Locate the cell with the specified text and output its (x, y) center coordinate. 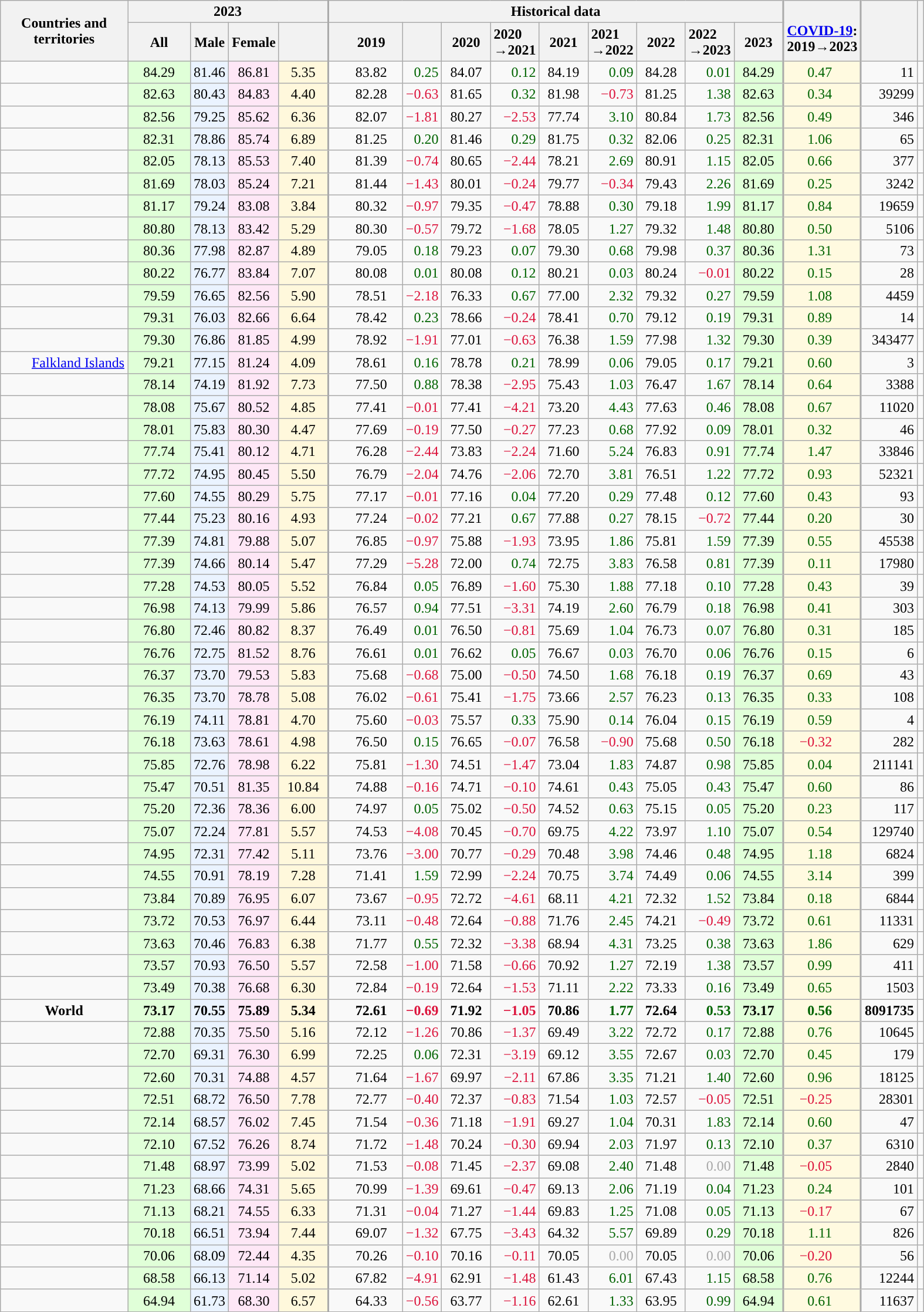
67 (889, 1211)
1.32 (710, 340)
282 (889, 742)
77.81 (254, 831)
−0.25 (823, 1100)
−1.81 (422, 117)
Female (254, 42)
72.19 (661, 965)
76.57 (365, 608)
61.73 (210, 1300)
73.25 (661, 943)
28301 (889, 1100)
2840 (889, 1166)
68.21 (210, 1211)
72.61 (365, 1010)
69.61 (466, 1189)
5.83 (303, 675)
3.10 (612, 117)
72.25 (365, 1055)
−0.03 (422, 720)
78.88 (563, 206)
−0.29 (515, 854)
3.14 (823, 876)
−1.75 (515, 698)
71.58 (466, 965)
76.70 (661, 653)
33846 (889, 452)
6.44 (303, 921)
52321 (889, 474)
2021→2022 (612, 42)
81.65 (466, 94)
77.23 (563, 430)
75.90 (563, 720)
71.18 (466, 1122)
−2.37 (515, 1166)
70.26 (365, 1256)
84.28 (661, 72)
78.15 (661, 519)
80.05 (254, 586)
2.22 (612, 988)
75.69 (563, 630)
73.95 (563, 541)
71.97 (661, 1144)
78.19 (254, 876)
−1.43 (422, 184)
80.14 (254, 563)
−0.02 (422, 519)
75.60 (365, 720)
0.21 (515, 363)
5.90 (303, 295)
−2.04 (422, 474)
−0.81 (515, 630)
71.60 (563, 452)
0.54 (823, 831)
75.43 (563, 385)
411 (889, 965)
−2.53 (515, 117)
5.11 (303, 854)
6.22 (303, 765)
68.97 (210, 1166)
1.22 (710, 474)
−0.72 (710, 519)
4.71 (303, 452)
6.01 (612, 1278)
71.77 (365, 943)
64.32 (563, 1233)
−0.17 (823, 1211)
1.10 (710, 831)
74.21 (661, 921)
79.77 (563, 184)
−3.38 (515, 943)
74.49 (661, 876)
79.98 (661, 251)
77.20 (563, 496)
67.75 (466, 1233)
68.94 (563, 943)
−4.91 (422, 1278)
−0.70 (515, 831)
7.07 (303, 273)
5.29 (303, 228)
4.47 (303, 430)
78.41 (563, 318)
−0.74 (422, 161)
47 (889, 1122)
211141 (889, 765)
0.88 (422, 385)
3 (889, 363)
2.57 (612, 698)
1.47 (823, 452)
3.98 (612, 854)
−0.27 (515, 430)
346 (889, 117)
−1.93 (515, 541)
0.64 (823, 385)
4.35 (303, 1256)
−0.69 (422, 1010)
83.84 (254, 273)
74.51 (466, 765)
6.57 (303, 1300)
79.24 (210, 206)
71.41 (365, 876)
1.06 (823, 139)
0.89 (823, 318)
80.91 (661, 161)
−1.68 (515, 228)
78.81 (254, 720)
70.89 (210, 898)
−2.06 (515, 474)
69.31 (210, 1055)
−1.39 (422, 1189)
7.73 (303, 385)
62.61 (563, 1300)
4.22 (612, 831)
All (160, 42)
1.73 (710, 117)
76.95 (254, 898)
6824 (889, 854)
5.07 (303, 541)
78.92 (365, 340)
77.92 (661, 430)
66.13 (210, 1278)
0.48 (710, 854)
75.57 (466, 720)
117 (889, 809)
63.95 (661, 1300)
6.99 (303, 1055)
−0.04 (422, 1211)
−0.16 (422, 787)
−1.53 (515, 988)
75.88 (466, 541)
1.18 (823, 854)
826 (889, 1233)
4.70 (303, 720)
3.22 (612, 1033)
78.05 (563, 228)
71.27 (466, 1211)
2021 (563, 42)
0.63 (612, 809)
−0.95 (422, 898)
74.76 (466, 474)
108 (889, 698)
0.74 (515, 563)
−0.36 (422, 1122)
69.97 (466, 1077)
82.28 (365, 94)
76.62 (466, 653)
3242 (889, 184)
0.84 (823, 206)
76.89 (466, 586)
4459 (889, 295)
−5.28 (422, 563)
74.61 (563, 787)
85.74 (254, 139)
5.47 (303, 563)
81.24 (254, 363)
−0.73 (612, 94)
46 (889, 430)
61.43 (563, 1278)
80.24 (661, 273)
0.81 (710, 563)
4.09 (303, 363)
70.24 (466, 1144)
1.77 (612, 1010)
−0.68 (422, 675)
74.50 (563, 675)
80.01 (466, 184)
77.18 (661, 586)
−0.20 (823, 1256)
82.66 (254, 318)
72.24 (210, 831)
1.40 (710, 1077)
81.92 (254, 385)
68.72 (210, 1100)
−4.21 (515, 407)
77.15 (210, 363)
0.69 (823, 675)
11637 (889, 1300)
80.82 (254, 630)
76.49 (365, 630)
79.35 (466, 206)
69.27 (563, 1122)
−1.37 (515, 1033)
76.33 (466, 295)
72.46 (210, 630)
0.11 (823, 563)
185 (889, 630)
71.21 (661, 1077)
−0.88 (515, 921)
0.93 (823, 474)
377 (889, 161)
7.40 (303, 161)
2.45 (612, 921)
71.14 (254, 1278)
73.76 (365, 854)
1.52 (710, 898)
2020→2021 (515, 42)
11020 (889, 407)
18125 (889, 1077)
Countries andterritories (65, 31)
72.76 (210, 765)
0.66 (823, 161)
−0.34 (612, 184)
−0.08 (422, 1166)
0.30 (612, 206)
76.47 (661, 385)
7.21 (303, 184)
76.86 (210, 340)
5.52 (303, 586)
74.13 (210, 608)
−1.00 (422, 965)
0.70 (612, 318)
39299 (889, 94)
75.00 (466, 675)
−3.43 (515, 1233)
1.48 (710, 228)
74.71 (466, 787)
81.85 (254, 340)
81.75 (563, 139)
63.77 (466, 1300)
0.65 (823, 988)
67.52 (210, 1144)
75.30 (563, 586)
77.16 (466, 496)
74.11 (210, 720)
78.42 (365, 318)
69.13 (563, 1189)
82.87 (254, 251)
4.93 (303, 519)
43 (889, 675)
2022 (661, 42)
70.91 (210, 876)
73.20 (563, 407)
72.44 (254, 1256)
8091735 (889, 1010)
1.67 (710, 385)
0.10 (710, 586)
1.25 (612, 1211)
74.81 (210, 541)
83.82 (365, 72)
2.03 (612, 1144)
85.62 (254, 117)
78.51 (365, 295)
73.11 (365, 921)
0.24 (823, 1189)
3.81 (612, 474)
71.64 (365, 1077)
75.89 (254, 1010)
−0.61 (422, 698)
73.66 (563, 698)
84.83 (254, 94)
71.19 (661, 1189)
−0.49 (710, 921)
10645 (889, 1033)
70.99 (365, 1189)
0.96 (823, 1077)
78.03 (210, 184)
71.08 (661, 1211)
78.99 (563, 363)
0.34 (823, 94)
2.60 (612, 608)
3.74 (612, 876)
−1.67 (422, 1077)
80.65 (466, 161)
4.21 (612, 898)
5.34 (303, 1010)
79.12 (661, 318)
76.30 (254, 1055)
6.30 (303, 988)
6.07 (303, 898)
−1.16 (515, 1300)
5.65 (303, 1189)
68.30 (254, 1300)
73.67 (365, 898)
39 (889, 586)
11 (889, 72)
76.73 (661, 630)
4.89 (303, 251)
69.94 (563, 1144)
1.99 (710, 206)
70.55 (210, 1010)
73.97 (661, 831)
70.46 (210, 943)
73.99 (254, 1166)
0.56 (823, 1010)
76.85 (365, 541)
76.26 (254, 1144)
79.18 (661, 206)
77.51 (466, 608)
71.76 (563, 921)
74.31 (254, 1189)
72.37 (466, 1100)
77.29 (365, 563)
70.51 (210, 787)
179 (889, 1055)
68.66 (210, 1189)
74.87 (661, 765)
70.75 (563, 876)
−4.08 (422, 831)
81.35 (254, 787)
−3.19 (515, 1055)
70.92 (563, 965)
68.11 (563, 898)
77.69 (365, 430)
83.08 (254, 206)
0.59 (823, 720)
76.97 (254, 921)
71.11 (563, 988)
6310 (889, 1144)
81.44 (365, 184)
1.33 (612, 1300)
69.12 (563, 1055)
8.76 (303, 653)
4.98 (303, 742)
75.02 (466, 809)
74.97 (365, 809)
−0.07 (515, 742)
−3.31 (515, 608)
129740 (889, 831)
85.24 (254, 184)
World (65, 1010)
83.42 (254, 228)
69.83 (563, 1211)
81.52 (254, 653)
74.66 (210, 563)
6.00 (303, 809)
−3.00 (422, 854)
56 (889, 1256)
85.53 (254, 161)
76.77 (210, 273)
79.99 (254, 608)
71.45 (466, 1166)
79.25 (210, 117)
72.99 (466, 876)
76.04 (661, 720)
COVID-19:2019→2023 (823, 31)
70.77 (466, 854)
69.07 (365, 1233)
73.83 (466, 452)
75.67 (210, 407)
93 (889, 496)
−1.30 (422, 765)
30 (889, 519)
0.14 (612, 720)
71.31 (365, 1211)
79.72 (466, 228)
6844 (889, 898)
80.27 (466, 117)
80.29 (254, 496)
76.38 (563, 340)
2019 (365, 42)
101 (889, 1189)
17980 (889, 563)
303 (889, 608)
71.72 (365, 1144)
72.77 (365, 1100)
5.86 (303, 608)
629 (889, 943)
84.19 (563, 72)
−1.26 (422, 1033)
71.53 (365, 1166)
75.83 (210, 430)
81.39 (365, 161)
80.12 (254, 452)
64.33 (365, 1300)
2.26 (710, 184)
84.07 (466, 72)
−0.30 (515, 1144)
−0.48 (422, 921)
3.84 (303, 206)
−0.11 (515, 1256)
67.86 (563, 1077)
72.67 (661, 1055)
2.40 (612, 1166)
4.40 (303, 94)
4.43 (612, 407)
70.38 (210, 988)
80.45 (254, 474)
79.53 (254, 675)
77.42 (254, 854)
77.48 (661, 496)
76.51 (661, 474)
−2.18 (422, 295)
80.43 (210, 94)
71.92 (466, 1010)
3.83 (612, 563)
6 (889, 653)
−0.90 (612, 742)
2.32 (612, 295)
68.57 (210, 1122)
4.99 (303, 340)
4 (889, 720)
−0.40 (422, 1100)
75.50 (254, 1033)
72.00 (466, 563)
69.08 (563, 1166)
1.11 (823, 1233)
77.17 (365, 496)
8.37 (303, 630)
2020 (466, 42)
76.84 (365, 586)
6.89 (303, 139)
5.75 (303, 496)
75.23 (210, 519)
3.35 (612, 1077)
0.45 (823, 1055)
5.24 (612, 452)
78.36 (254, 809)
72.58 (365, 965)
74.46 (661, 854)
28 (889, 273)
−2.11 (515, 1077)
75.05 (661, 787)
79.88 (254, 541)
−0.66 (515, 965)
3388 (889, 385)
67.43 (661, 1278)
8.74 (303, 1144)
6.64 (303, 318)
79.23 (466, 251)
80.84 (661, 117)
5.35 (303, 72)
−1.05 (515, 1010)
80.52 (254, 407)
73.04 (563, 765)
62.91 (466, 1278)
65 (889, 139)
−2.95 (515, 385)
45538 (889, 541)
19659 (889, 206)
78.66 (466, 318)
81.98 (563, 94)
3.55 (612, 1055)
77.00 (563, 295)
−1.60 (515, 586)
70.35 (210, 1033)
1.08 (823, 295)
79.43 (661, 184)
6.38 (303, 943)
5.50 (303, 474)
73.33 (661, 988)
10.84 (303, 787)
0.53 (710, 1010)
343477 (889, 340)
−4.61 (515, 898)
69.49 (563, 1033)
11331 (889, 921)
0.38 (710, 943)
68.09 (210, 1256)
70.16 (466, 1256)
76.68 (254, 988)
1.88 (612, 586)
Historical data (556, 12)
72.36 (210, 809)
75.15 (661, 809)
Falkland Islands (65, 363)
0.94 (422, 608)
73 (889, 251)
80.32 (365, 206)
−0.57 (422, 228)
77.88 (563, 519)
86 (889, 787)
82.07 (365, 117)
73.94 (254, 1233)
6.36 (303, 117)
−0.32 (823, 742)
0.46 (710, 407)
4.85 (303, 407)
76.03 (210, 318)
399 (889, 876)
1.68 (612, 675)
78.38 (466, 385)
74.52 (563, 809)
0.41 (823, 608)
0.39 (823, 340)
77.24 (365, 519)
12244 (889, 1278)
76.28 (365, 452)
4.57 (303, 1077)
−1.47 (515, 765)
76.23 (661, 698)
7.78 (303, 1100)
1503 (889, 988)
−1.32 (422, 1233)
80.21 (563, 273)
76.61 (365, 653)
2.06 (612, 1189)
4.31 (612, 943)
1.31 (823, 251)
69.75 (563, 831)
0.47 (823, 72)
2.69 (612, 161)
80.16 (254, 519)
0.98 (710, 765)
5.16 (303, 1033)
67.82 (365, 1278)
2022→2023 (710, 42)
−1.44 (515, 1211)
−0.83 (515, 1100)
78.21 (563, 161)
5.08 (303, 698)
Male (210, 42)
70.93 (210, 965)
70.48 (563, 854)
0.31 (823, 630)
77.01 (466, 340)
78.86 (210, 139)
82.06 (661, 139)
7.45 (303, 1122)
86.81 (254, 72)
14 (889, 318)
72.57 (661, 1100)
72.84 (365, 988)
76.67 (563, 653)
0.91 (710, 452)
5106 (889, 228)
0.49 (823, 117)
70.45 (466, 831)
7.44 (303, 1233)
72.12 (365, 1033)
69.89 (661, 1233)
−0.56 (422, 1300)
70.53 (210, 921)
6.33 (303, 1211)
78.98 (254, 765)
66.51 (210, 1233)
77.21 (466, 519)
7.28 (303, 876)
77.63 (661, 407)
